Provide the (X, Y) coordinate of the cell's center where the given text is located.  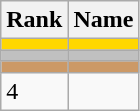
4 (34, 91)
Rank (34, 20)
Name (104, 20)
